Provide the (x, y) coordinate of the cell's center where the given text is located.  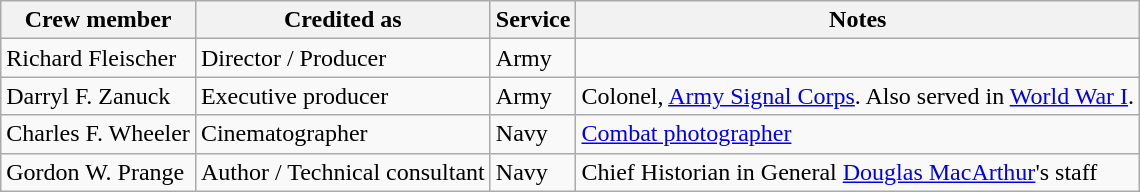
Credited as (342, 20)
Chief Historian in General Douglas MacArthur's staff (858, 172)
Charles F. Wheeler (98, 134)
Service (533, 20)
Colonel, Army Signal Corps. Also served in World War I. (858, 96)
Crew member (98, 20)
Executive producer (342, 96)
Author / Technical consultant (342, 172)
Director / Producer (342, 58)
Gordon W. Prange (98, 172)
Richard Fleischer (98, 58)
Cinematographer (342, 134)
Combat photographer (858, 134)
Darryl F. Zanuck (98, 96)
Notes (858, 20)
